Determine the [X, Y] coordinate at the center of the cell enclosing the given text.  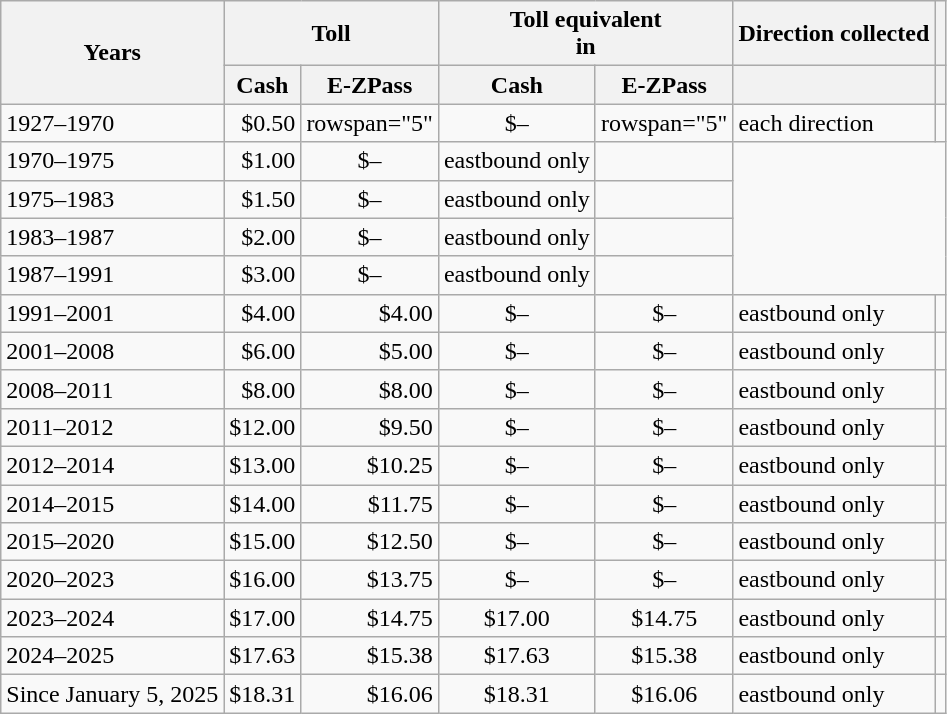
$11.75 [370, 503]
$9.50 [370, 427]
$14.00 [262, 503]
1975–1983 [112, 199]
2014–2015 [112, 503]
1991–2001 [112, 313]
$15.00 [262, 542]
$3.00 [262, 275]
2023–2024 [112, 618]
$10.25 [370, 465]
Toll [332, 34]
2015–2020 [112, 542]
$5.00 [370, 351]
1927–1970 [112, 123]
$1.50 [262, 199]
Toll equivalentin [586, 34]
each direction [834, 123]
$13.00 [262, 465]
Years [112, 52]
$6.00 [262, 351]
1983–1987 [112, 237]
$16.00 [262, 580]
2011–2012 [112, 427]
2020–2023 [112, 580]
Direction collected [834, 34]
2024–2025 [112, 656]
$0.50 [262, 123]
2001–2008 [112, 351]
$13.75 [370, 580]
Since January 5, 2025 [112, 694]
1987–1991 [112, 275]
2008–2011 [112, 389]
$12.50 [370, 542]
1970–1975 [112, 161]
$12.00 [262, 427]
$2.00 [262, 237]
2012–2014 [112, 465]
$1.00 [262, 161]
